For the text-containing cell, return its midpoint in (X, Y) coordinate format. 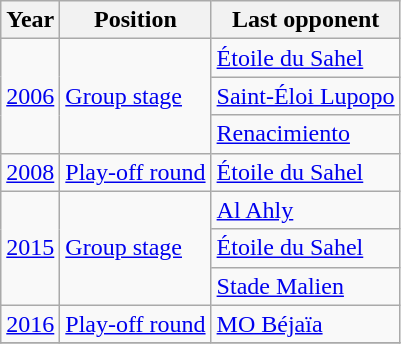
Position (136, 20)
2015 (30, 248)
Last opponent (306, 20)
2006 (30, 96)
MO Béjaïa (306, 324)
Saint-Éloi Lupopo (306, 96)
2008 (30, 172)
Renacimiento (306, 134)
Al Ahly (306, 210)
Stade Malien (306, 286)
2016 (30, 324)
Year (30, 20)
